Capture the cell that displays the provided text and extract its [X, Y] central coordinate. 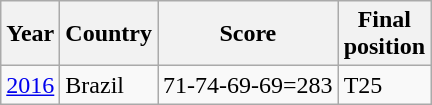
Year [30, 34]
Brazil [109, 85]
Score [248, 34]
2016 [30, 85]
71-74-69-69=283 [248, 85]
Country [109, 34]
Finalposition [384, 34]
T25 [384, 85]
